Return (x, y) of the center of cell containing provided text 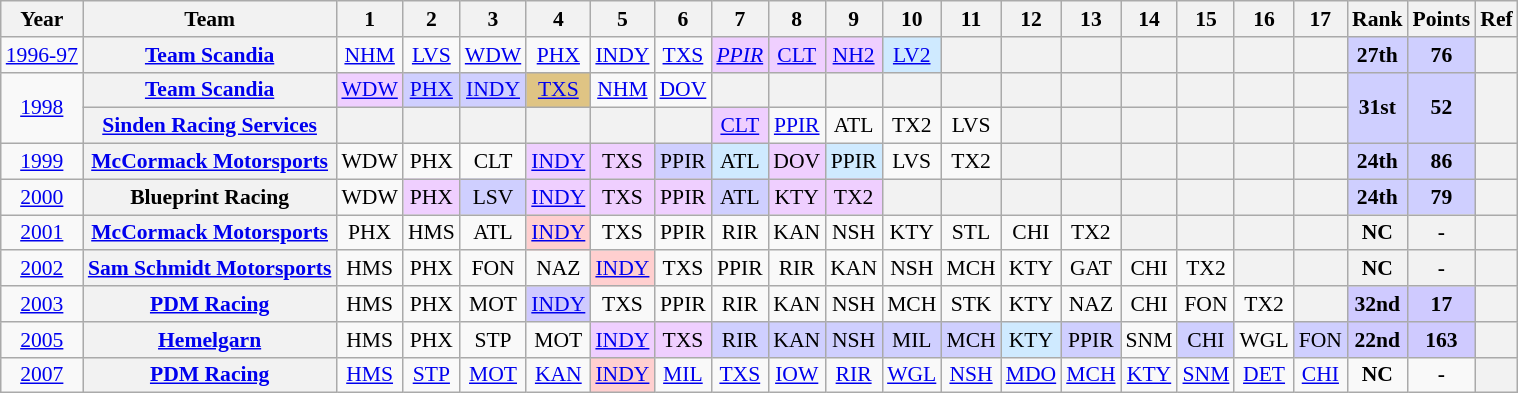
16 (1264, 19)
12 (1032, 19)
STL (970, 233)
2003 (42, 304)
Sinden Racing Services (210, 126)
86 (1442, 162)
2000 (42, 197)
1996-97 (42, 55)
13 (1090, 19)
Sam Schmidt Motorsports (210, 269)
8 (796, 19)
2001 (42, 233)
3 (493, 19)
11 (970, 19)
DET (1264, 375)
GAT (1090, 269)
31st (1378, 108)
2005 (42, 340)
Rank (1378, 19)
1 (369, 19)
32nd (1378, 304)
2002 (42, 269)
76 (1442, 55)
STK (970, 304)
MDO (1032, 375)
NH2 (854, 55)
2 (432, 19)
52 (1442, 108)
Ref (1496, 19)
Year (42, 19)
4 (558, 19)
27th (1378, 55)
LV2 (912, 55)
Hemelgarn (210, 340)
Blueprint Racing (210, 197)
1999 (42, 162)
5 (622, 19)
2007 (42, 375)
LSV (493, 197)
6 (682, 19)
1998 (42, 108)
7 (740, 19)
9 (854, 19)
15 (1206, 19)
79 (1442, 197)
Points (1442, 19)
163 (1442, 340)
14 (1150, 19)
IOW (796, 375)
Team (210, 19)
22nd (1378, 340)
10 (912, 19)
